Output the (X, Y) coordinate of the center of the cell containing the given text.  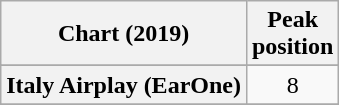
8 (292, 85)
Chart (2019) (124, 34)
Italy Airplay (EarOne) (124, 85)
Peakposition (292, 34)
